From the cell containing the given text, extract its center point as (x, y) coordinate. 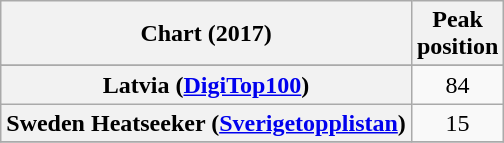
Chart (2017) (206, 34)
Latvia (DigiTop100) (206, 85)
Sweden Heatseeker (Sverigetopplistan) (206, 123)
Peakposition (457, 34)
84 (457, 85)
15 (457, 123)
